Search for the cell housing the specified text and yield its (x, y) center coordinate. 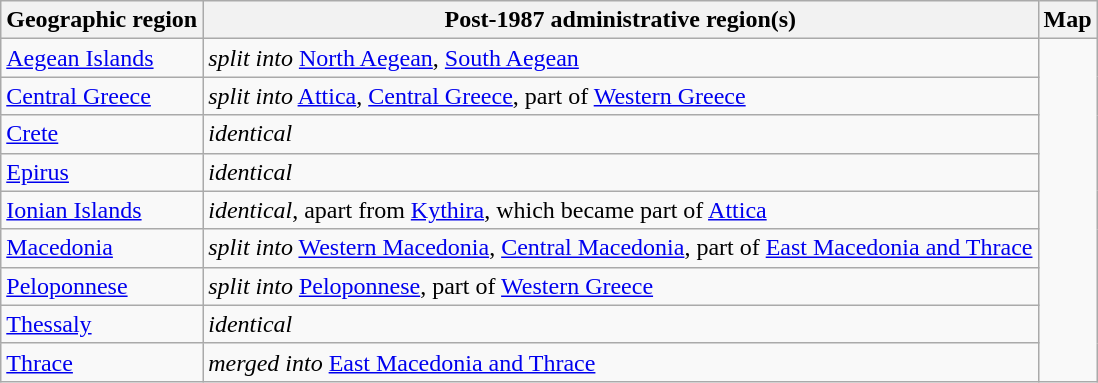
Aegean Islands (102, 58)
Peloponnese (102, 286)
Post-1987 administrative region(s) (620, 20)
split into Western Macedonia, Central Macedonia, part of East Macedonia and Thrace (620, 248)
Central Greece (102, 96)
split into Attica, Central Greece, part of Western Greece (620, 96)
split into Peloponnese, part of Western Greece (620, 286)
Crete (102, 134)
Thessaly (102, 324)
Macedonia (102, 248)
Ionian Islands (102, 210)
identical, apart from Kythira, which became part of Attica (620, 210)
Map (1068, 20)
Geographic region (102, 20)
merged into East Macedonia and Thrace (620, 362)
split into North Aegean, South Aegean (620, 58)
Thrace (102, 362)
Epirus (102, 172)
